From the cell containing the given text, extract its center point as [x, y] coordinate. 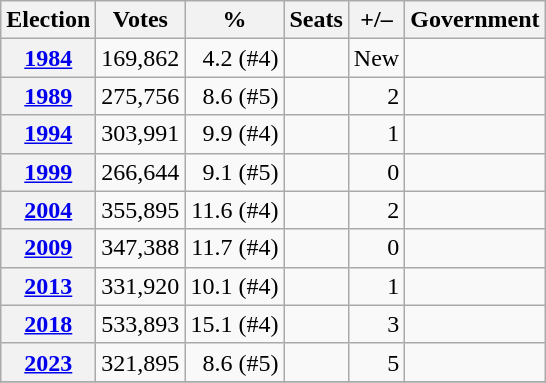
1989 [48, 96]
Seats [316, 20]
Election [48, 20]
331,920 [140, 286]
275,756 [140, 96]
9.9 (#4) [234, 134]
2004 [48, 210]
321,895 [140, 362]
533,893 [140, 324]
3 [376, 324]
1999 [48, 172]
10.1 (#4) [234, 286]
355,895 [140, 210]
2023 [48, 362]
266,644 [140, 172]
1994 [48, 134]
15.1 (#4) [234, 324]
2018 [48, 324]
4.2 (#4) [234, 58]
2013 [48, 286]
2009 [48, 248]
% [234, 20]
347,388 [140, 248]
1984 [48, 58]
New [376, 58]
Votes [140, 20]
303,991 [140, 134]
11.6 (#4) [234, 210]
5 [376, 362]
169,862 [140, 58]
Government [475, 20]
11.7 (#4) [234, 248]
+/– [376, 20]
9.1 (#5) [234, 172]
